Scan for the cell matching the given text and deliver its [x, y] coordinate at center. 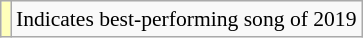
Indicates best-performing song of 2019 [186, 19]
